Detect which cell encompasses the target text, then output its [x, y] center coordinate. 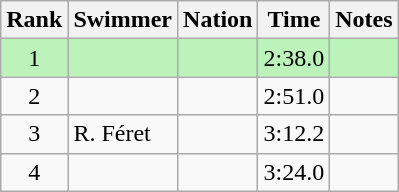
2:51.0 [294, 96]
4 [34, 172]
1 [34, 58]
3 [34, 134]
R. Féret [123, 134]
Nation [218, 20]
Swimmer [123, 20]
3:12.2 [294, 134]
3:24.0 [294, 172]
Time [294, 20]
2:38.0 [294, 58]
2 [34, 96]
Notes [364, 20]
Rank [34, 20]
